Provide the (X, Y) coordinate of the cell's center where the given text is located.  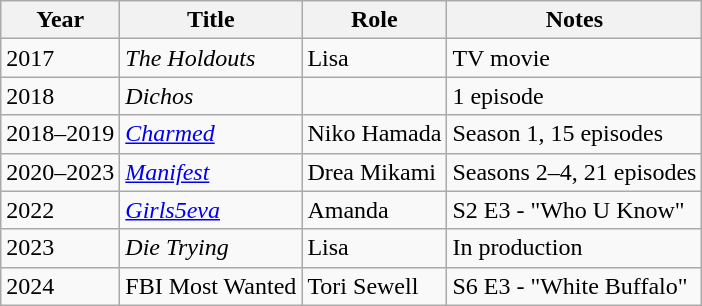
2018–2019 (60, 134)
Title (211, 20)
Niko Hamada (374, 134)
2023 (60, 248)
Dichos (211, 96)
Girls5eva (211, 210)
Year (60, 20)
In production (574, 248)
2017 (60, 58)
Tori Sewell (374, 286)
Die Trying (211, 248)
2020–2023 (60, 172)
1 episode (574, 96)
Drea Mikami (374, 172)
2022 (60, 210)
S2 E3 - "Who U Know" (574, 210)
S6 E3 - "White Buffalo" (574, 286)
2018 (60, 96)
TV movie (574, 58)
The Holdouts (211, 58)
Amanda (374, 210)
Manifest (211, 172)
FBI Most Wanted (211, 286)
Charmed (211, 134)
2024 (60, 286)
Season 1, 15 episodes (574, 134)
Notes (574, 20)
Role (374, 20)
Seasons 2–4, 21 episodes (574, 172)
